Pinpoint the cell where the given text exists, returning its [X, Y] midpoint coordinate. 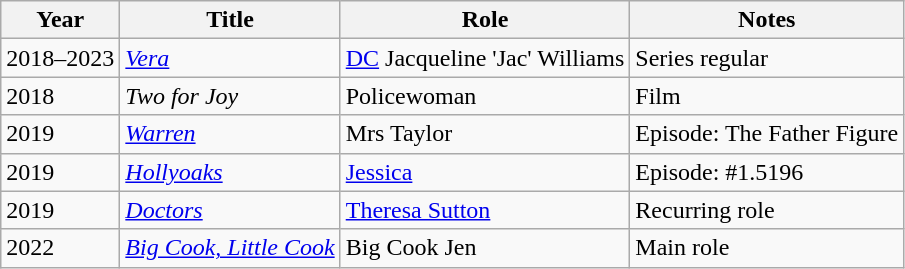
Vera [230, 58]
Notes [767, 20]
Film [767, 96]
Policewoman [485, 96]
Big Cook Jen [485, 248]
Jessica [485, 172]
Recurring role [767, 210]
Year [60, 20]
Warren [230, 134]
Episode: The Father Figure [767, 134]
Big Cook, Little Cook [230, 248]
Episode: #1.5196 [767, 172]
Series regular [767, 58]
Doctors [230, 210]
Main role [767, 248]
2022 [60, 248]
2018 [60, 96]
Hollyoaks [230, 172]
DC Jacqueline 'Jac' Williams [485, 58]
Two for Joy [230, 96]
2018–2023 [60, 58]
Role [485, 20]
Title [230, 20]
Mrs Taylor [485, 134]
Theresa Sutton [485, 210]
